Determine the (x, y) coordinate at the center of the cell enclosing the given text.  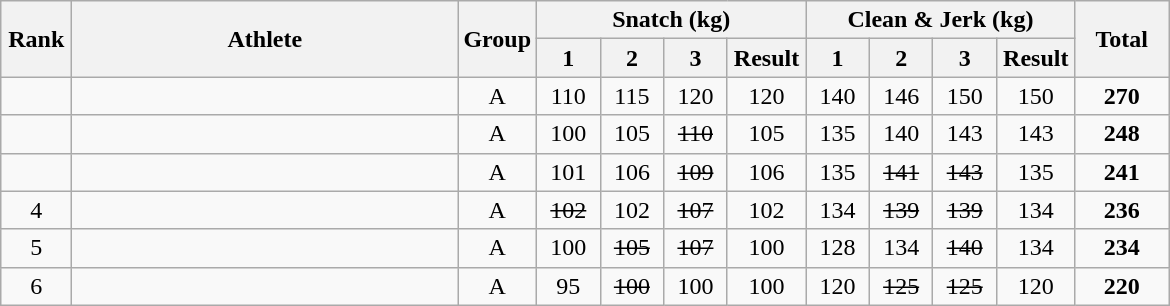
115 (632, 96)
Rank (36, 39)
109 (696, 172)
141 (901, 172)
146 (901, 96)
248 (1122, 134)
128 (838, 248)
95 (569, 286)
Athlete (265, 39)
220 (1122, 286)
241 (1122, 172)
Clean & Jerk (kg) (940, 20)
101 (569, 172)
234 (1122, 248)
6 (36, 286)
Snatch (kg) (672, 20)
236 (1122, 210)
Total (1122, 39)
4 (36, 210)
270 (1122, 96)
5 (36, 248)
Group (498, 39)
